Identify which cell holds the provided text, then report its [X, Y] central coordinate. 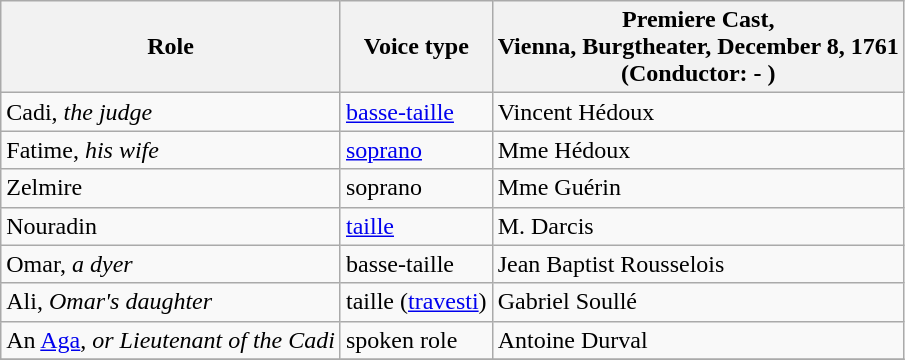
Jean Baptist Rousselois [698, 264]
An Aga, or Lieutenant of the Cadi [171, 340]
Role [171, 47]
Omar, a dyer [171, 264]
Voice type [416, 47]
Ali, Omar's daughter [171, 302]
Zelmire [171, 188]
Fatime, his wife [171, 150]
spoken role [416, 340]
Mme Hédoux [698, 150]
Premiere Cast, Vienna, Burgtheater, December 8, 1761(Conductor: - ) [698, 47]
Cadi, the judge [171, 112]
Nouradin [171, 226]
taille (travesti) [416, 302]
Antoine Durval [698, 340]
Gabriel Soullé [698, 302]
M. Darcis [698, 226]
taille [416, 226]
Vincent Hédoux [698, 112]
Mme Guérin [698, 188]
